Detect which cell encompasses the target text, then output its (X, Y) center coordinate. 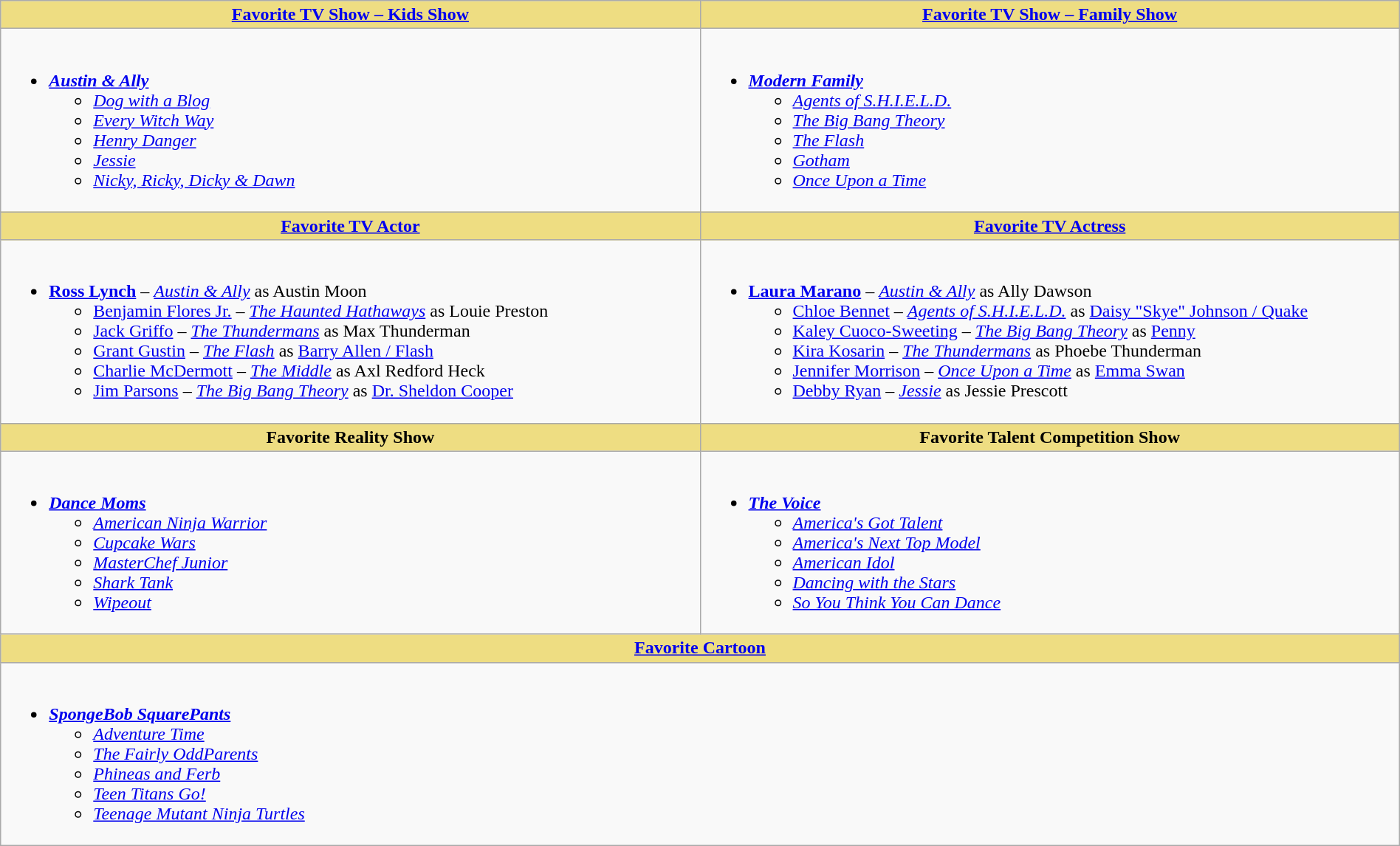
Favorite Talent Competition Show (1050, 437)
SpongeBob SquarePantsAdventure TimeThe Fairly OddParentsPhineas and FerbTeen Titans Go!Teenage Mutant Ninja Turtles (700, 754)
Modern FamilyAgents of S.H.I.E.L.D.The Big Bang TheoryThe FlashGothamOnce Upon a Time (1050, 120)
Austin & AllyDog with a BlogEvery Witch WayHenry DangerJessieNicky, Ricky, Dicky & Dawn (350, 120)
The VoiceAmerica's Got TalentAmerica's Next Top ModelAmerican IdolDancing with the StarsSo You Think You Can Dance (1050, 543)
Favorite TV Show – Kids Show (350, 15)
Dance MomsAmerican Ninja WarriorCupcake WarsMasterChef JuniorShark TankWipeout (350, 543)
Favorite TV Show – Family Show (1050, 15)
Favorite Cartoon (700, 648)
Favorite TV Actress (1050, 226)
Favorite TV Actor (350, 226)
Favorite Reality Show (350, 437)
